Pinpoint the cell where the given text exists, returning its (X, Y) midpoint coordinate. 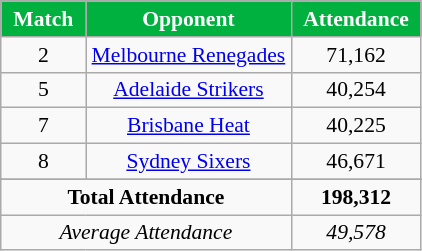
7 (44, 126)
40,225 (356, 126)
71,162 (356, 55)
49,578 (356, 233)
Attendance (356, 19)
46,671 (356, 162)
Adelaide Strikers (188, 90)
5 (44, 90)
40,254 (356, 90)
Average Attendance (146, 233)
Match (44, 19)
2 (44, 55)
8 (44, 162)
198,312 (356, 197)
Total Attendance (146, 197)
Opponent (188, 19)
Brisbane Heat (188, 126)
Melbourne Renegades (188, 55)
Sydney Sixers (188, 162)
